Provide the [x, y] coordinate of the cell's center where the given text is located.  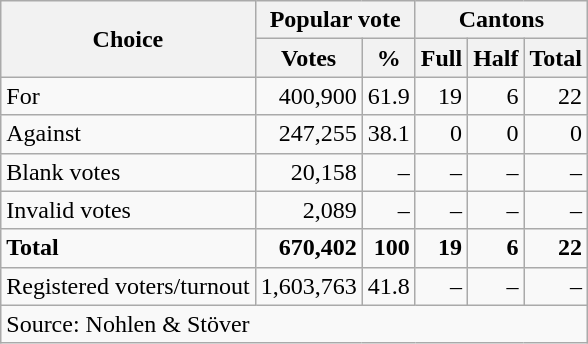
Invalid votes [128, 210]
Choice [128, 39]
2,089 [308, 210]
Registered voters/turnout [128, 286]
Votes [308, 58]
38.1 [388, 134]
20,158 [308, 172]
670,402 [308, 248]
Cantons [501, 20]
Against [128, 134]
41.8 [388, 286]
Half [496, 58]
% [388, 58]
Source: Nohlen & Stöver [294, 324]
61.9 [388, 96]
1,603,763 [308, 286]
247,255 [308, 134]
Blank votes [128, 172]
Full [441, 58]
100 [388, 248]
Popular vote [335, 20]
For [128, 96]
400,900 [308, 96]
